Detect which cell encompasses the target text, then output its [x, y] center coordinate. 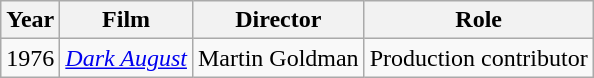
Film [126, 20]
Dark August [126, 58]
Director [278, 20]
Production contributor [478, 58]
1976 [30, 58]
Year [30, 20]
Role [478, 20]
Martin Goldman [278, 58]
